Provide the [X, Y] coordinate of the cell's center where the given text is located.  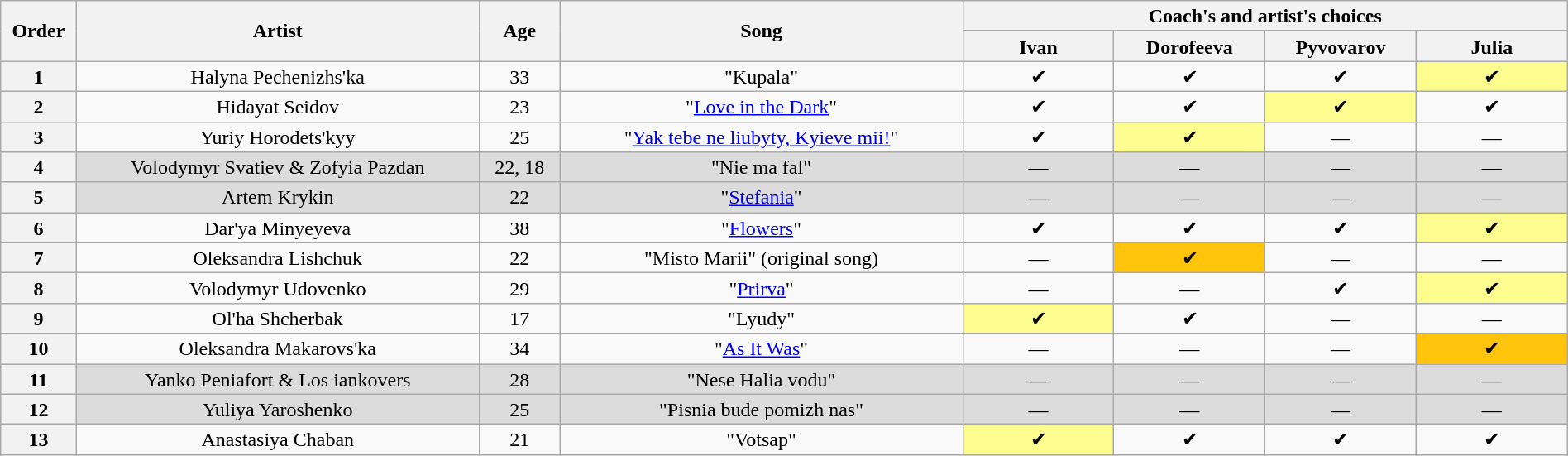
12 [38, 409]
Ivan [1039, 46]
Volodymyr Svatiev & Zofyia Pazdan [278, 167]
21 [519, 440]
7 [38, 258]
Hidayat Seidov [278, 106]
38 [519, 228]
"Love in the Dark" [761, 106]
"Misto Marii" (original song) [761, 258]
28 [519, 379]
Ol'ha Shcherbak [278, 318]
4 [38, 167]
Dar'ya Minyeyeva [278, 228]
Dorofeeva [1189, 46]
Oleksandra Lishchuk [278, 258]
"Nie ma fal" [761, 167]
Order [38, 31]
Age [519, 31]
Anastasiya Chaban [278, 440]
"As It Was" [761, 349]
"Stefania" [761, 197]
"Yak tebe ne liubyty, Kyieve mii!" [761, 137]
8 [38, 288]
"Flowers" [761, 228]
"Votsap" [761, 440]
Yanko Peniafort & Los iankovers [278, 379]
Yuriy Horodets'kyy [278, 137]
"Lyudy" [761, 318]
Pyvovarov [1341, 46]
22, 18 [519, 167]
33 [519, 76]
Artist [278, 31]
5 [38, 197]
Song [761, 31]
1 [38, 76]
17 [519, 318]
34 [519, 349]
Coach's and artist's choices [1265, 17]
Julia [1492, 46]
Artem Krykin [278, 197]
"Nese Halia vodu" [761, 379]
"Pisnia bude pomizh nas" [761, 409]
Yuliya Yaroshenko [278, 409]
Volodymyr Udovenko [278, 288]
Halyna Pechenizhs'ka [278, 76]
3 [38, 137]
6 [38, 228]
9 [38, 318]
23 [519, 106]
Oleksandra Makarovs'ka [278, 349]
13 [38, 440]
29 [519, 288]
2 [38, 106]
"Prirva" [761, 288]
11 [38, 379]
10 [38, 349]
"Kupala" [761, 76]
